Return (X, Y) of the center of cell containing provided text 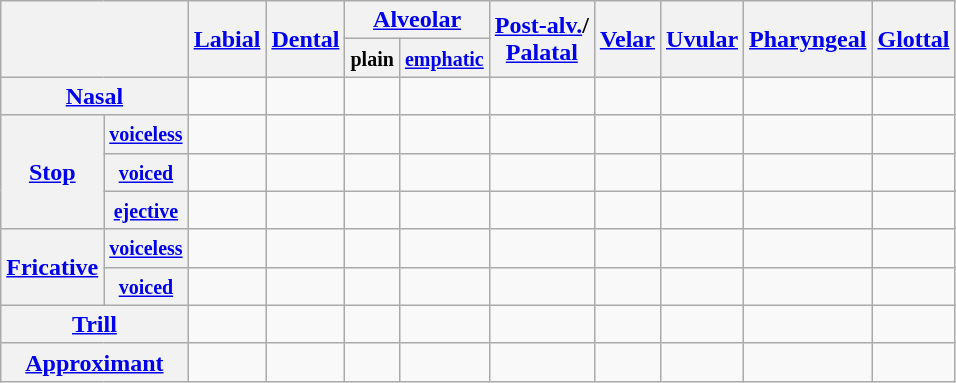
Fricative (52, 267)
Alveolar (417, 20)
Labial (227, 39)
Post-alv./Palatal (542, 39)
ejective (146, 210)
emphatic (444, 58)
Approximant (94, 362)
Pharyngeal (808, 39)
Glottal (914, 39)
Trill (94, 324)
Dental (306, 39)
Stop (52, 172)
Velar (627, 39)
Nasal (94, 96)
plain (372, 58)
Uvular (702, 39)
